Provide the [X, Y] coordinate of the cell's center where the given text is located.  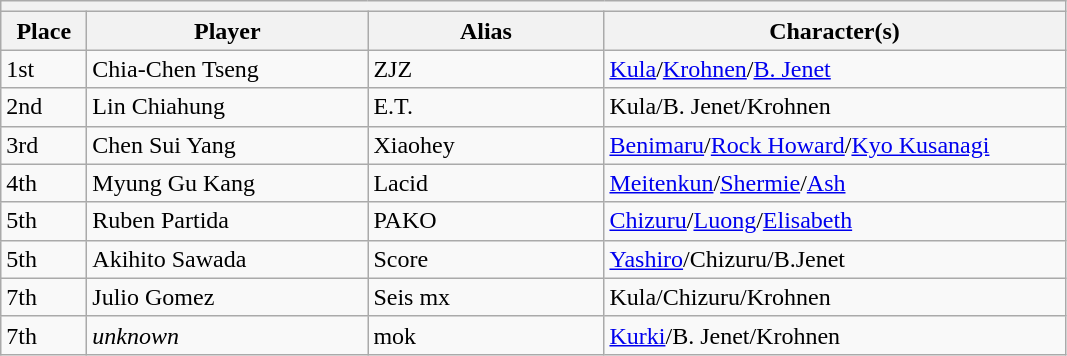
Score [486, 259]
Ruben Partida [228, 221]
Kurki/B. Jenet/Krohnen [834, 335]
Player [228, 31]
Alias [486, 31]
Myung Gu Kang [228, 183]
unknown [228, 335]
Akihito Sawada [228, 259]
Xiaohey [486, 145]
3rd [44, 145]
Benimaru/Rock Howard/Kyo Kusanagi [834, 145]
Julio Gomez [228, 297]
ZJZ [486, 69]
Chen Sui Yang [228, 145]
Place [44, 31]
Lin Chiahung [228, 107]
PAKO [486, 221]
4th [44, 183]
Character(s) [834, 31]
Kula/Chizuru/Krohnen [834, 297]
Kula/Krohnen/B. Jenet [834, 69]
Seis mx [486, 297]
Lacid [486, 183]
Kula/B. Jenet/Krohnen [834, 107]
E.T. [486, 107]
2nd [44, 107]
Yashiro/Chizuru/B.Jenet [834, 259]
Chizuru/Luong/Elisabeth [834, 221]
1st [44, 69]
Chia-Chen Tseng [228, 69]
Meitenkun/Shermie/Ash [834, 183]
mok [486, 335]
